Find where the given text appears and provide that cell's center as (x, y) coordinate. 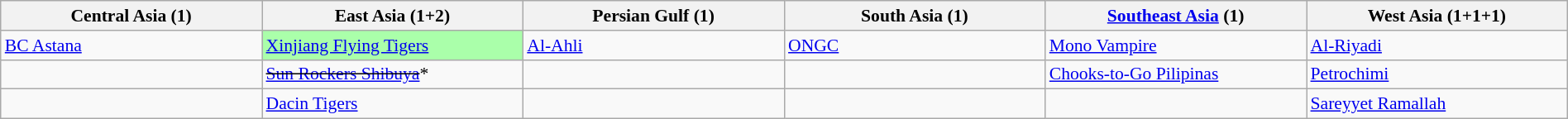
Xinjiang Flying Tigers (392, 45)
Persian Gulf (1) (653, 16)
Sareyyet Ramallah (1437, 104)
Southeast Asia (1) (1176, 16)
Sun Rockers Shibuya* (392, 74)
South Asia (1) (915, 16)
West Asia (1+1+1) (1437, 16)
Al-Riyadi (1437, 45)
Dacin Tigers (392, 104)
Petrochimi (1437, 74)
Mono Vampire (1176, 45)
Central Asia (1) (131, 16)
ONGC (915, 45)
Al-Ahli (653, 45)
Chooks-to-Go Pilipinas (1176, 74)
East Asia (1+2) (392, 16)
BC Astana (131, 45)
